Capture the cell that displays the provided text and extract its [X, Y] central coordinate. 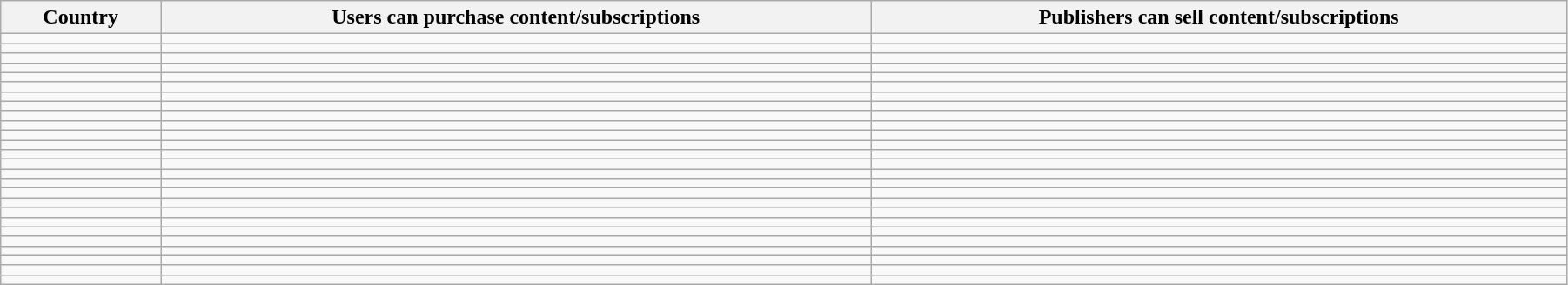
Country [81, 17]
Users can purchase content/subscriptions [516, 17]
Publishers can sell content/subscriptions [1219, 17]
